Extract the (x, y) coordinate from the center of the cell holding the provided text.  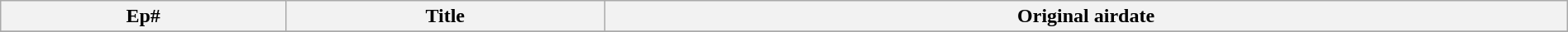
Title (445, 16)
Ep# (144, 16)
Original airdate (1086, 16)
